Locate the cell with the specified text and output its (x, y) center coordinate. 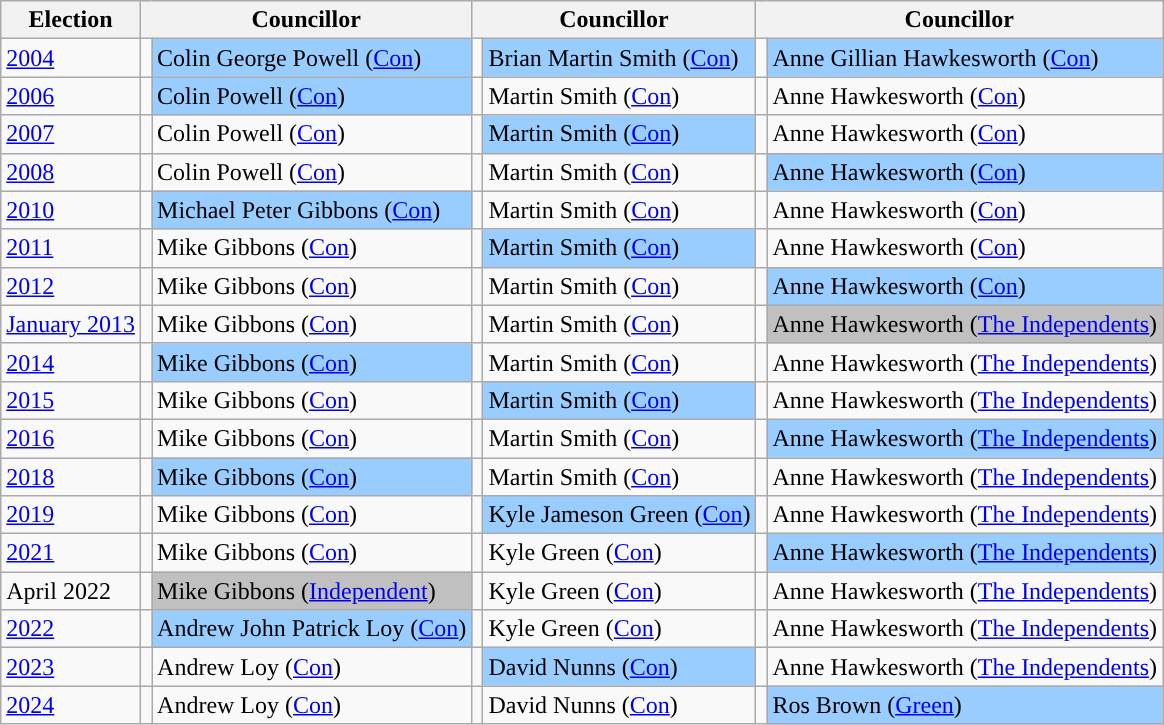
Election (71, 20)
2012 (71, 286)
2010 (71, 210)
April 2022 (71, 591)
2007 (71, 134)
Anne Gillian Hawkesworth (Con) (965, 58)
Brian Martin Smith (Con) (620, 58)
Ros Brown (Green) (965, 705)
2016 (71, 438)
January 2013 (71, 324)
Andrew John Patrick Loy (Con) (312, 629)
Mike Gibbons (Independent) (312, 591)
2014 (71, 362)
2021 (71, 553)
2022 (71, 629)
2015 (71, 400)
Michael Peter Gibbons (Con) (312, 210)
2024 (71, 705)
2019 (71, 515)
2004 (71, 58)
2023 (71, 667)
Kyle Jameson Green (Con) (620, 515)
2006 (71, 96)
Colin George Powell (Con) (312, 58)
2008 (71, 172)
2011 (71, 248)
2018 (71, 477)
